Return (X, Y) of the center of cell containing provided text 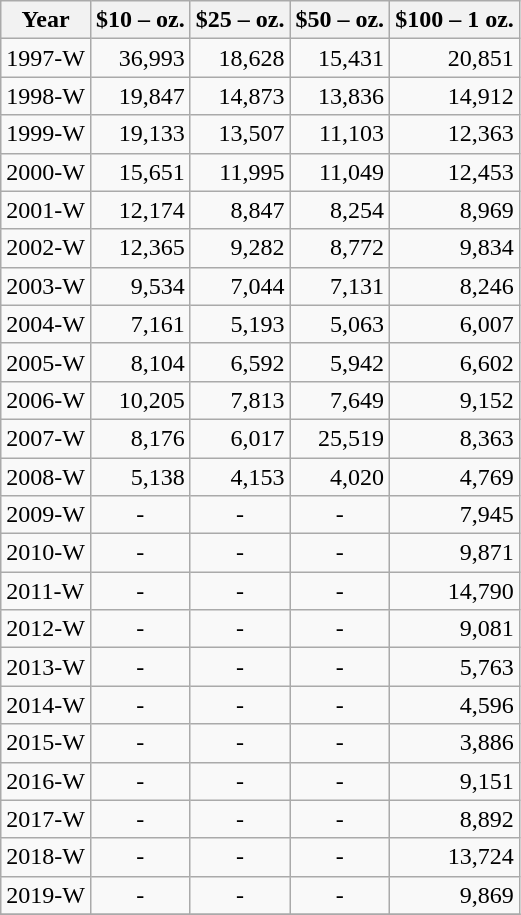
8,892 (455, 819)
2016-W (46, 781)
1999-W (46, 134)
8,176 (140, 438)
7,131 (340, 286)
2008-W (46, 477)
14,912 (455, 96)
$100 – 1 oz. (455, 20)
2015-W (46, 743)
5,763 (455, 667)
4,153 (240, 477)
4,020 (340, 477)
8,104 (140, 362)
11,049 (340, 172)
6,017 (240, 438)
1997-W (46, 58)
5,193 (240, 324)
6,592 (240, 362)
2001-W (46, 210)
14,873 (240, 96)
2006-W (46, 400)
9,834 (455, 248)
2005-W (46, 362)
7,649 (340, 400)
12,453 (455, 172)
5,138 (140, 477)
8,254 (340, 210)
12,363 (455, 134)
2004-W (46, 324)
2000-W (46, 172)
20,851 (455, 58)
7,813 (240, 400)
9,081 (455, 629)
9,869 (455, 895)
10,205 (140, 400)
2003-W (46, 286)
9,152 (455, 400)
19,847 (140, 96)
4,769 (455, 477)
2017-W (46, 819)
25,519 (340, 438)
$50 – oz. (340, 20)
11,995 (240, 172)
8,847 (240, 210)
2007-W (46, 438)
8,363 (455, 438)
2018-W (46, 857)
12,174 (140, 210)
3,886 (455, 743)
5,942 (340, 362)
13,724 (455, 857)
7,161 (140, 324)
13,836 (340, 96)
36,993 (140, 58)
15,431 (340, 58)
2013-W (46, 667)
2012-W (46, 629)
7,945 (455, 515)
13,507 (240, 134)
$25 – oz. (240, 20)
8,969 (455, 210)
15,651 (140, 172)
1998-W (46, 96)
12,365 (140, 248)
6,007 (455, 324)
9,871 (455, 553)
6,602 (455, 362)
$10 – oz. (140, 20)
5,063 (340, 324)
11,103 (340, 134)
9,151 (455, 781)
9,534 (140, 286)
Year (46, 20)
2019-W (46, 895)
9,282 (240, 248)
2011-W (46, 591)
7,044 (240, 286)
8,246 (455, 286)
2014-W (46, 705)
2002-W (46, 248)
8,772 (340, 248)
19,133 (140, 134)
4,596 (455, 705)
2010-W (46, 553)
2009-W (46, 515)
14,790 (455, 591)
18,628 (240, 58)
